Scan for the cell matching the given text and deliver its (x, y) coordinate at center. 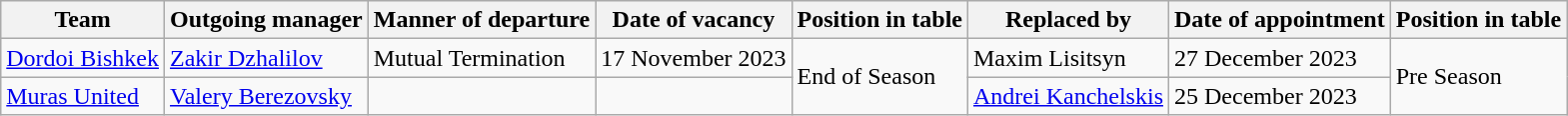
Replaced by (1067, 20)
Manner of departure (482, 20)
Dordoi Bishkek (83, 58)
Date of appointment (1280, 20)
Outgoing manager (266, 20)
Mutual Termination (482, 58)
17 November 2023 (694, 58)
Valery Berezovsky (266, 96)
Pre Season (1478, 77)
Zakir Dzhalilov (266, 58)
End of Season (879, 77)
25 December 2023 (1280, 96)
Maxim Lisitsyn (1067, 58)
Muras United (83, 96)
Team (83, 20)
Date of vacancy (694, 20)
27 December 2023 (1280, 58)
Andrei Kanchelskis (1067, 96)
